Extract the (x, y) coordinate from the center of the cell holding the provided text.  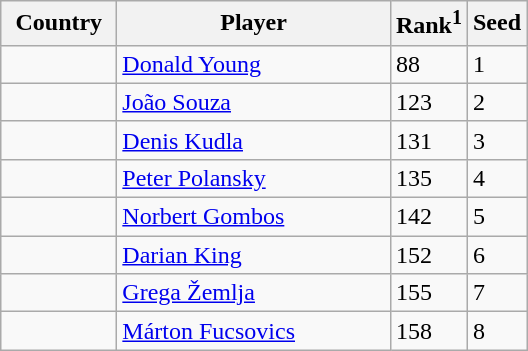
135 (428, 178)
88 (428, 64)
155 (428, 293)
2 (496, 102)
Rank1 (428, 24)
5 (496, 217)
3 (496, 140)
7 (496, 293)
Márton Fucsovics (254, 331)
Grega Žemlja (254, 293)
1 (496, 64)
Denis Kudla (254, 140)
Seed (496, 24)
142 (428, 217)
Norbert Gombos (254, 217)
João Souza (254, 102)
Player (254, 24)
Donald Young (254, 64)
8 (496, 331)
Peter Polansky (254, 178)
Darian King (254, 255)
158 (428, 331)
123 (428, 102)
6 (496, 255)
131 (428, 140)
152 (428, 255)
4 (496, 178)
Country (59, 24)
